Determine the [x, y] coordinate at the center of the cell enclosing the given text.  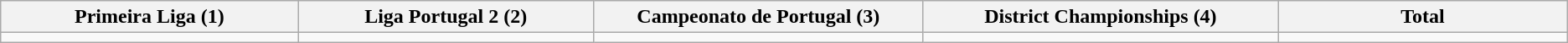
Campeonato de Portugal (3) [758, 17]
District Championships (4) [1101, 17]
Liga Portugal 2 (2) [446, 17]
Primeira Liga (1) [149, 17]
Total [1423, 17]
